Detect which cell encompasses the target text, then output its [X, Y] center coordinate. 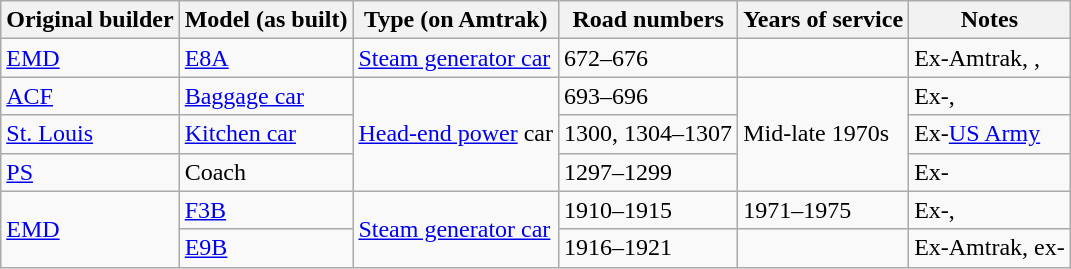
E9B [266, 248]
ACF [90, 96]
Ex-Amtrak, , [990, 58]
Coach [266, 172]
F3B [266, 210]
Road numbers [648, 20]
E8A [266, 58]
1297–1299 [648, 172]
Baggage car [266, 96]
Ex- [990, 172]
Ex-US Army [990, 134]
1300, 1304–1307 [648, 134]
Kitchen car [266, 134]
1971–1975 [824, 210]
Model (as built) [266, 20]
693–696 [648, 96]
Mid-late 1970s [824, 134]
Type (on Amtrak) [456, 20]
Years of service [824, 20]
Ex-Amtrak, ex- [990, 248]
St. Louis [90, 134]
1916–1921 [648, 248]
PS [90, 172]
672–676 [648, 58]
Notes [990, 20]
1910–1915 [648, 210]
Original builder [90, 20]
Head-end power car [456, 134]
